For the text-containing cell, return its midpoint in [x, y] coordinate format. 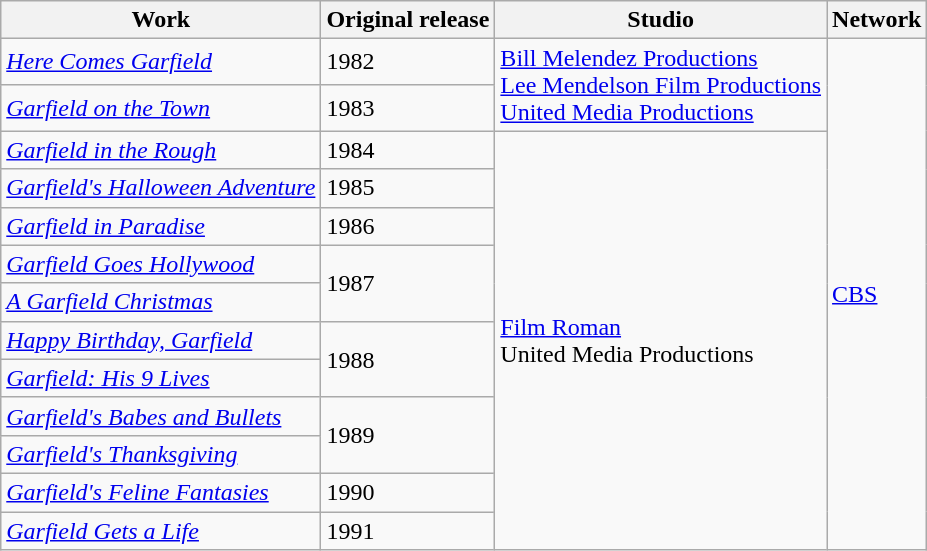
Garfield: His 9 Lives [161, 378]
CBS [877, 294]
Garfield's Feline Fantasies [161, 492]
1991 [408, 531]
Garfield in the Rough [161, 150]
Work [161, 20]
Garfield's Thanksgiving [161, 454]
Film RomanUnited Media Productions [661, 340]
A Garfield Christmas [161, 302]
1986 [408, 226]
Garfield on the Town [161, 108]
Garfield's Halloween Adventure [161, 188]
Bill Melendez ProductionsLee Mendelson Film ProductionsUnited Media Productions [661, 85]
Studio [661, 20]
Original release [408, 20]
1989 [408, 435]
1990 [408, 492]
1983 [408, 108]
1987 [408, 283]
Network [877, 20]
Happy Birthday, Garfield [161, 340]
1982 [408, 62]
Garfield in Paradise [161, 226]
Garfield's Babes and Bullets [161, 416]
1985 [408, 188]
Here Comes Garfield [161, 62]
Garfield Gets a Life [161, 531]
Garfield Goes Hollywood [161, 264]
1988 [408, 359]
1984 [408, 150]
